Determine the [X, Y] coordinate at the center of the cell enclosing the given text.  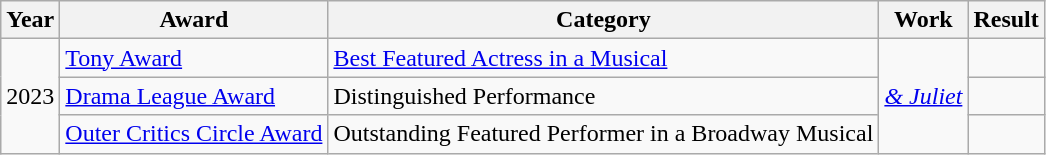
Distinguished Performance [604, 96]
Outstanding Featured Performer in a Broadway Musical [604, 134]
Tony Award [194, 58]
Result [1006, 20]
Work [924, 20]
& Juliet [924, 96]
Best Featured Actress in a Musical [604, 58]
Outer Critics Circle Award [194, 134]
2023 [30, 96]
Category [604, 20]
Award [194, 20]
Drama League Award [194, 96]
Year [30, 20]
